From the cell containing the given text, extract its center point as [x, y] coordinate. 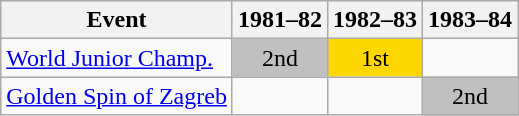
1981–82 [280, 20]
Golden Spin of Zagreb [117, 96]
1982–83 [374, 20]
1983–84 [470, 20]
1st [374, 58]
Event [117, 20]
World Junior Champ. [117, 58]
